Detect which cell encompasses the target text, then output its (X, Y) center coordinate. 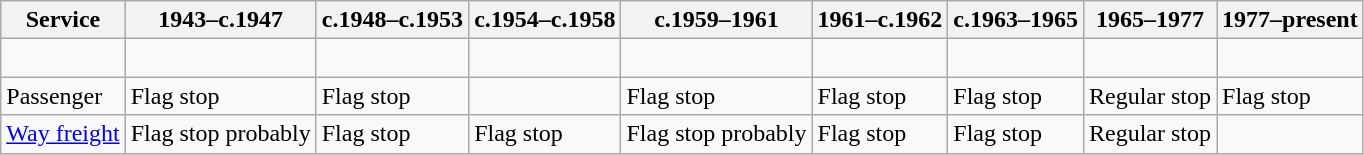
Passenger (63, 96)
Service (63, 20)
1961–c.1962 (880, 20)
1977–present (1290, 20)
c.1948–c.1953 (392, 20)
c.1954–c.1958 (545, 20)
1943–c.1947 (220, 20)
Way freight (63, 134)
1965–1977 (1150, 20)
c.1963–1965 (1016, 20)
c.1959–1961 (716, 20)
